Capture the cell that displays the provided text and extract its (x, y) central coordinate. 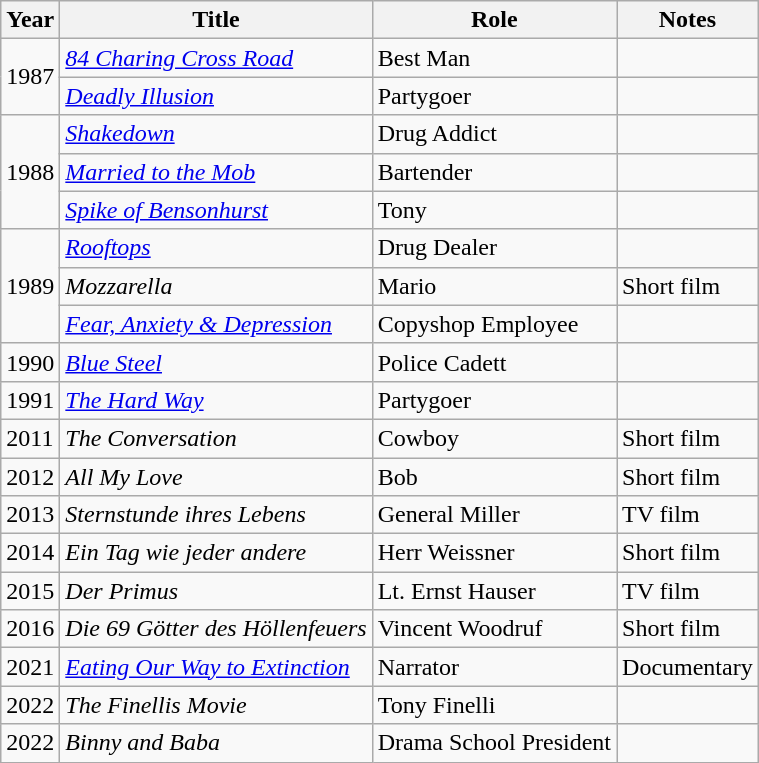
All My Love (216, 477)
Shakedown (216, 134)
Drama School President (494, 743)
Tony Finelli (494, 705)
Eating Our Way to Extinction (216, 667)
1989 (30, 286)
Die 69 Götter des Höllenfeuers (216, 629)
Documentary (688, 667)
Drug Addict (494, 134)
2012 (30, 477)
Best Man (494, 58)
Vincent Woodruf (494, 629)
Year (30, 20)
2013 (30, 515)
1987 (30, 77)
84 Charing Cross Road (216, 58)
Herr Weissner (494, 553)
The Hard Way (216, 400)
Deadly Illusion (216, 96)
Fear, Anxiety & Depression (216, 324)
General Miller (494, 515)
Tony (494, 210)
Spike of Bensonhurst (216, 210)
Bartender (494, 172)
Copyshop Employee (494, 324)
Mozzarella (216, 286)
Lt. Ernst Hauser (494, 591)
Bob (494, 477)
2014 (30, 553)
1991 (30, 400)
Narrator (494, 667)
The Finellis Movie (216, 705)
Binny and Baba (216, 743)
Cowboy (494, 438)
Married to the Mob (216, 172)
1988 (30, 172)
2011 (30, 438)
1990 (30, 362)
2021 (30, 667)
Drug Dealer (494, 248)
Sternstunde ihres Lebens (216, 515)
Police Cadett (494, 362)
Role (494, 20)
Der Primus (216, 591)
2015 (30, 591)
Blue Steel (216, 362)
Title (216, 20)
2016 (30, 629)
Notes (688, 20)
Mario (494, 286)
Rooftops (216, 248)
The Conversation (216, 438)
Ein Tag wie jeder andere (216, 553)
